For the text-containing cell, return its midpoint in (X, Y) coordinate format. 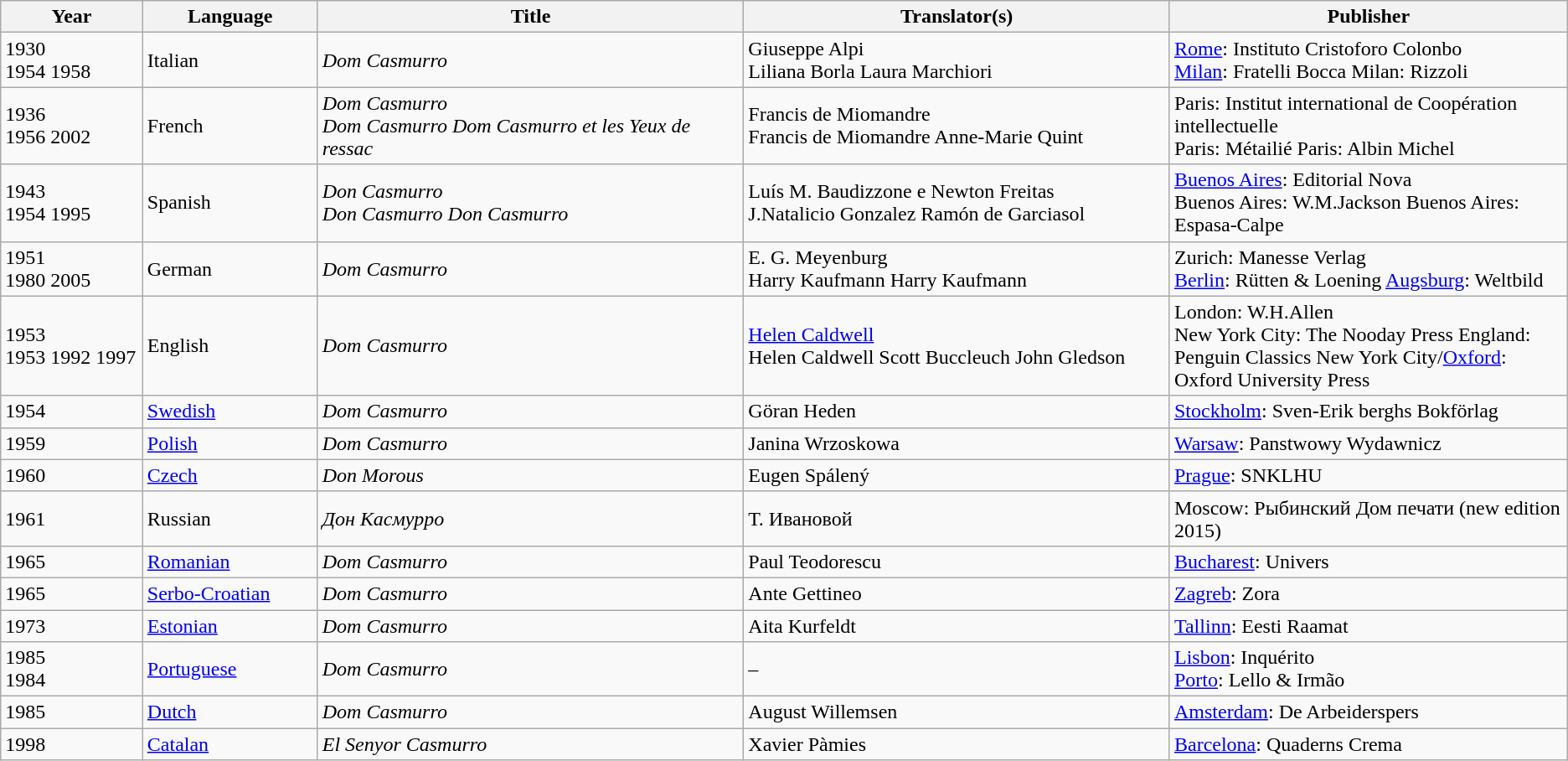
English (230, 345)
Giuseppe AlpiLiliana Borla Laura Marchiori (957, 60)
Moscow: Рыбинский Дом печати (new edition 2015) (1369, 518)
German (230, 268)
19531953 1992 1997 (72, 345)
Helen CaldwellHelen Caldwell Scott Buccleuch John Gledson (957, 345)
Eugen Spálený (957, 475)
Zurich: Manesse VerlagBerlin: Rütten & Loening Augsburg: Weltbild (1369, 268)
Warsaw: Panstwowy Wydawnicz (1369, 443)
Dutch (230, 712)
Serbo-Croatian (230, 593)
Paris: Institut international de Coopération intellectuelleParis: Métailié Paris: Albin Michel (1369, 126)
Translator(s) (957, 17)
Janina Wrzoskowa (957, 443)
Amsterdam: De Arbeiderspers (1369, 712)
Publisher (1369, 17)
Prague: SNKLHU (1369, 475)
Ante Gettineo (957, 593)
19431954 1995 (72, 203)
El Senyor Casmurro (531, 744)
Romanian (230, 562)
Year (72, 17)
Rome: Instituto Cristoforo ColonboMilan: Fratelli Bocca Milan: Rizzoli (1369, 60)
Bucharest: Univers (1369, 562)
Portuguese (230, 669)
Swedish (230, 412)
Estonian (230, 626)
Lisbon: InquéritoPorto: Lello & Irmão (1369, 669)
E. G. MeyenburgHarry Kaufmann Harry Kaufmann (957, 268)
1973 (72, 626)
Zagreb: Zora (1369, 593)
Language (230, 17)
1959 (72, 443)
19511980 2005 (72, 268)
Catalan (230, 744)
Dom CasmurroDom Casmurro Dom Casmurro et les Yeux de ressac (531, 126)
Polish (230, 443)
Aita Kurfeldt (957, 626)
1985 (72, 712)
Т. Ивановой (957, 518)
1954 (72, 412)
Göran Heden (957, 412)
19361956 2002 (72, 126)
Stockholm: Sven-Erik berghs Bokförlag (1369, 412)
Czech (230, 475)
19851984 (72, 669)
1960 (72, 475)
Xavier Pàmies (957, 744)
Luís M. Baudizzone e Newton FreitasJ.Natalicio Gonzalez Ramón de Garciasol (957, 203)
Buenos Aires: Editorial NovaBuenos Aires: W.M.Jackson Buenos Aires: Espasa-Calpe (1369, 203)
Tallinn: Eesti Raamat (1369, 626)
Title (531, 17)
Don Morous (531, 475)
Spanish (230, 203)
1998 (72, 744)
19301954 1958 (72, 60)
Barcelona: Quaderns Crema (1369, 744)
August Willemsen (957, 712)
Paul Teodorescu (957, 562)
Italian (230, 60)
1961 (72, 518)
London: W.H.AllenNew York City: The Nooday Press England: Penguin Classics New York City/Oxford: Oxford University Press (1369, 345)
– (957, 669)
Don CasmurroDon Casmurro Don Casmurro (531, 203)
French (230, 126)
Дон Касмурро (531, 518)
Francis de MiomandreFrancis de Miomandre Anne-Marie Quint (957, 126)
Russian (230, 518)
